Output the [X, Y] coordinate of the center of the cell containing the given text.  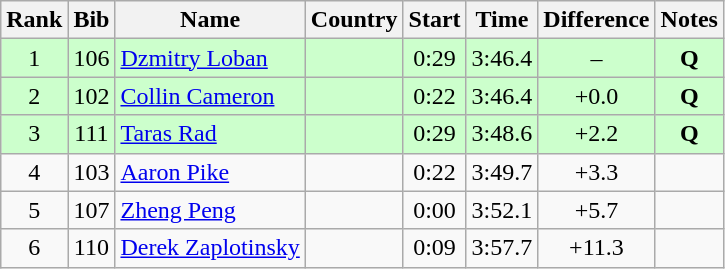
0:00 [434, 210]
3:52.1 [502, 210]
Aaron Pike [210, 172]
103 [92, 172]
Taras Rad [210, 134]
4 [34, 172]
1 [34, 58]
3:49.7 [502, 172]
Rank [34, 20]
102 [92, 96]
Start [434, 20]
Notes [689, 20]
3 [34, 134]
Derek Zaplotinsky [210, 248]
5 [34, 210]
110 [92, 248]
Dzmitry Loban [210, 58]
+11.3 [596, 248]
2 [34, 96]
– [596, 58]
+2.2 [596, 134]
+5.7 [596, 210]
3:57.7 [502, 248]
Country [354, 20]
106 [92, 58]
6 [34, 248]
Name [210, 20]
+0.0 [596, 96]
Difference [596, 20]
0:09 [434, 248]
111 [92, 134]
3:48.6 [502, 134]
+3.3 [596, 172]
107 [92, 210]
Time [502, 20]
Bib [92, 20]
Collin Cameron [210, 96]
Zheng Peng [210, 210]
